Extract the [X, Y] coordinate from the center of the cell holding the provided text.  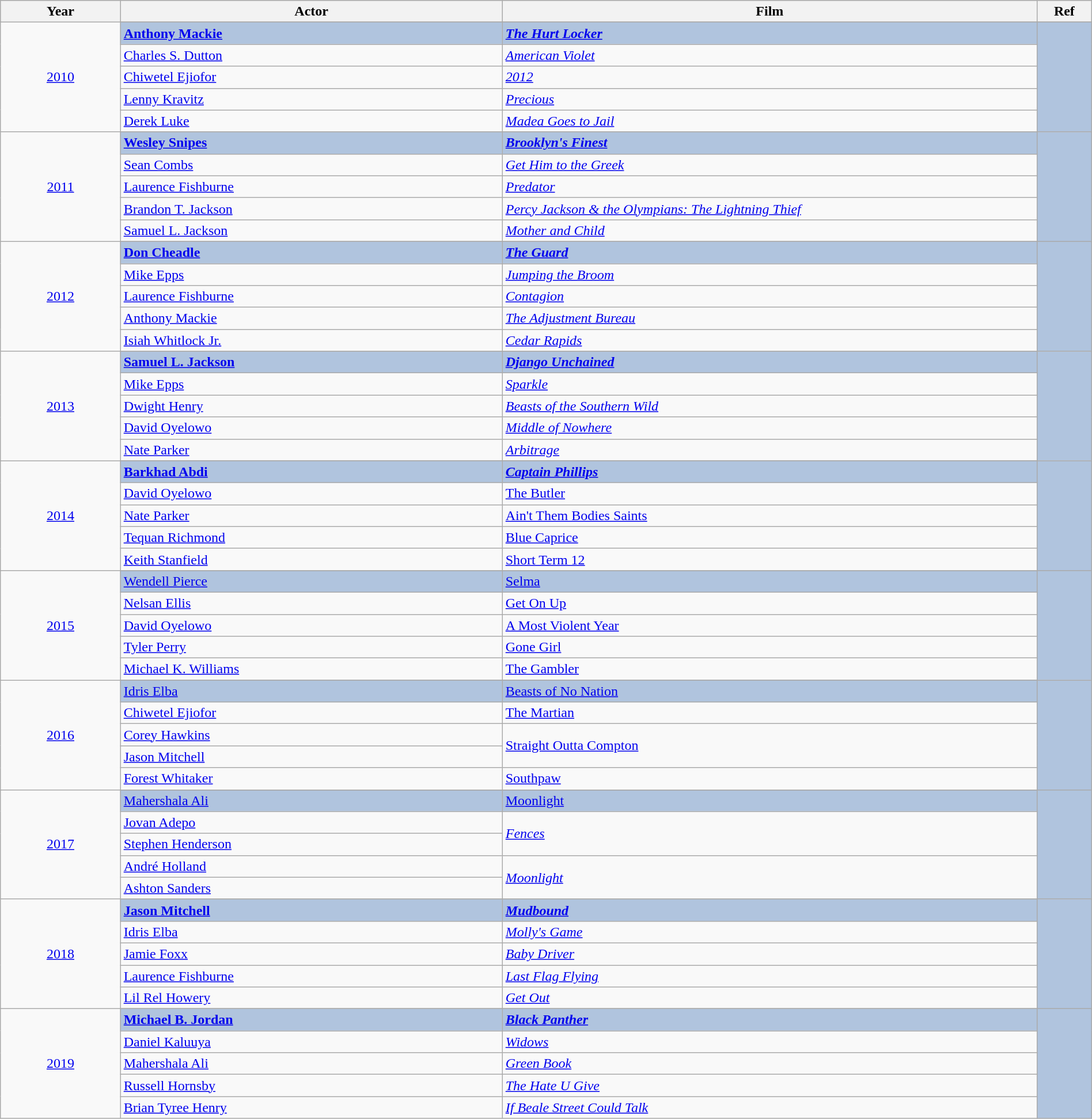
Straight Outta Compton [769, 746]
Short Term 12 [769, 559]
Middle of Nowhere [769, 428]
Daniel Kaluuya [311, 1042]
2010 [60, 77]
Blue Caprice [769, 537]
2011 [60, 187]
Ashton Sanders [311, 888]
Gone Girl [769, 647]
Forest Whitaker [311, 779]
Don Cheadle [311, 252]
Widows [769, 1042]
Madea Goes to Jail [769, 121]
Corey Hawkins [311, 735]
Contagion [769, 297]
2013 [60, 406]
Tequan Richmond [311, 537]
Jovan Adepo [311, 822]
Tyler Perry [311, 647]
Last Flag Flying [769, 976]
Wendell Pierce [311, 581]
Brian Tyree Henry [311, 1107]
Film [769, 12]
Molly's Game [769, 932]
Lil Rel Howery [311, 998]
The Guard [769, 252]
Get Him to the Greek [769, 165]
Southpaw [769, 779]
Green Book [769, 1064]
The Martian [769, 713]
Charles S. Dutton [311, 55]
Dwight Henry [311, 406]
The Butler [769, 494]
Precious [769, 99]
Stephen Henderson [311, 844]
Arbitrage [769, 450]
Mother and Child [769, 230]
2016 [60, 735]
Wesley Snipes [311, 143]
Get Out [769, 998]
Russell Hornsby [311, 1086]
Year [60, 12]
Actor [311, 12]
Percy Jackson & the Olympians: The Lightning Thief [769, 208]
Michael B. Jordan [311, 1020]
Baby Driver [769, 954]
Jumping the Broom [769, 275]
Mudbound [769, 910]
Brooklyn's Finest [769, 143]
2018 [60, 954]
2015 [60, 625]
Derek Luke [311, 121]
If Beale Street Could Talk [769, 1107]
The Gambler [769, 669]
Beasts of the Southern Wild [769, 406]
2017 [60, 844]
The Adjustment Bureau [769, 318]
André Holland [311, 866]
Jamie Foxx [311, 954]
Black Panther [769, 1020]
Selma [769, 581]
Ref [1064, 12]
A Most Violent Year [769, 625]
Keith Stanfield [311, 559]
Captain Phillips [769, 472]
2019 [60, 1064]
Cedar Rapids [769, 340]
Barkhad Abdi [311, 472]
Isiah Whitlock Jr. [311, 340]
Get On Up [769, 603]
Brandon T. Jackson [311, 208]
American Violet [769, 55]
Michael K. Williams [311, 669]
Predator [769, 187]
Sean Combs [311, 165]
Nelsan Ellis [311, 603]
Fences [769, 833]
2014 [60, 515]
The Hate U Give [769, 1086]
Ain't Them Bodies Saints [769, 515]
Beasts of No Nation [769, 691]
Sparkle [769, 384]
Django Unchained [769, 362]
The Hurt Locker [769, 33]
Lenny Kravitz [311, 99]
